From the cell containing the given text, extract its center point as (X, Y) coordinate. 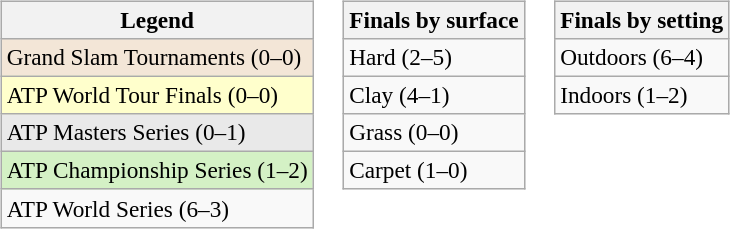
Carpet (1–0) (434, 171)
Grass (0–0) (434, 133)
Grand Slam Tournaments (0–0) (157, 57)
Outdoors (6–4) (642, 57)
ATP Masters Series (0–1) (157, 133)
Legend (157, 20)
Hard (2–5) (434, 57)
ATP World Series (6–3) (157, 208)
ATP Championship Series (1–2) (157, 171)
Finals by surface (434, 20)
Clay (4–1) (434, 95)
Finals by setting (642, 20)
ATP World Tour Finals (0–0) (157, 95)
Indoors (1–2) (642, 95)
